Detect which cell encompasses the target text, then output its (X, Y) center coordinate. 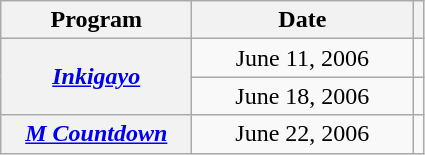
June 18, 2006 (302, 96)
June 22, 2006 (302, 134)
Inkigayo (96, 77)
June 11, 2006 (302, 58)
Date (302, 20)
M Countdown (96, 134)
Program (96, 20)
